Search for the cell housing the specified text and yield its (x, y) center coordinate. 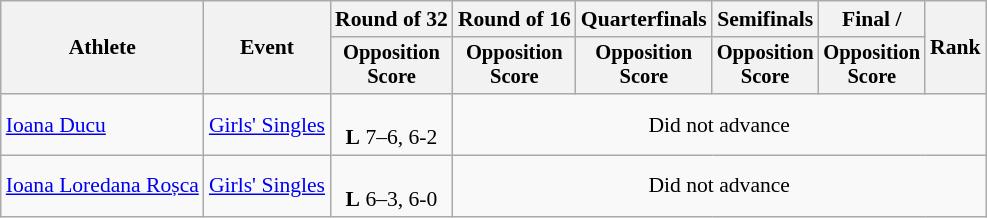
Final / (872, 19)
Round of 16 (514, 19)
Athlete (102, 48)
Quarterfinals (644, 19)
Event (267, 48)
Semifinals (766, 19)
L 7–6, 6-2 (392, 124)
Rank (956, 48)
L 6–3, 6-0 (392, 186)
Ioana Ducu (102, 124)
Ioana Loredana Roșca (102, 186)
Round of 32 (392, 19)
